Determine the (X, Y) coordinate at the center of the cell enclosing the given text.  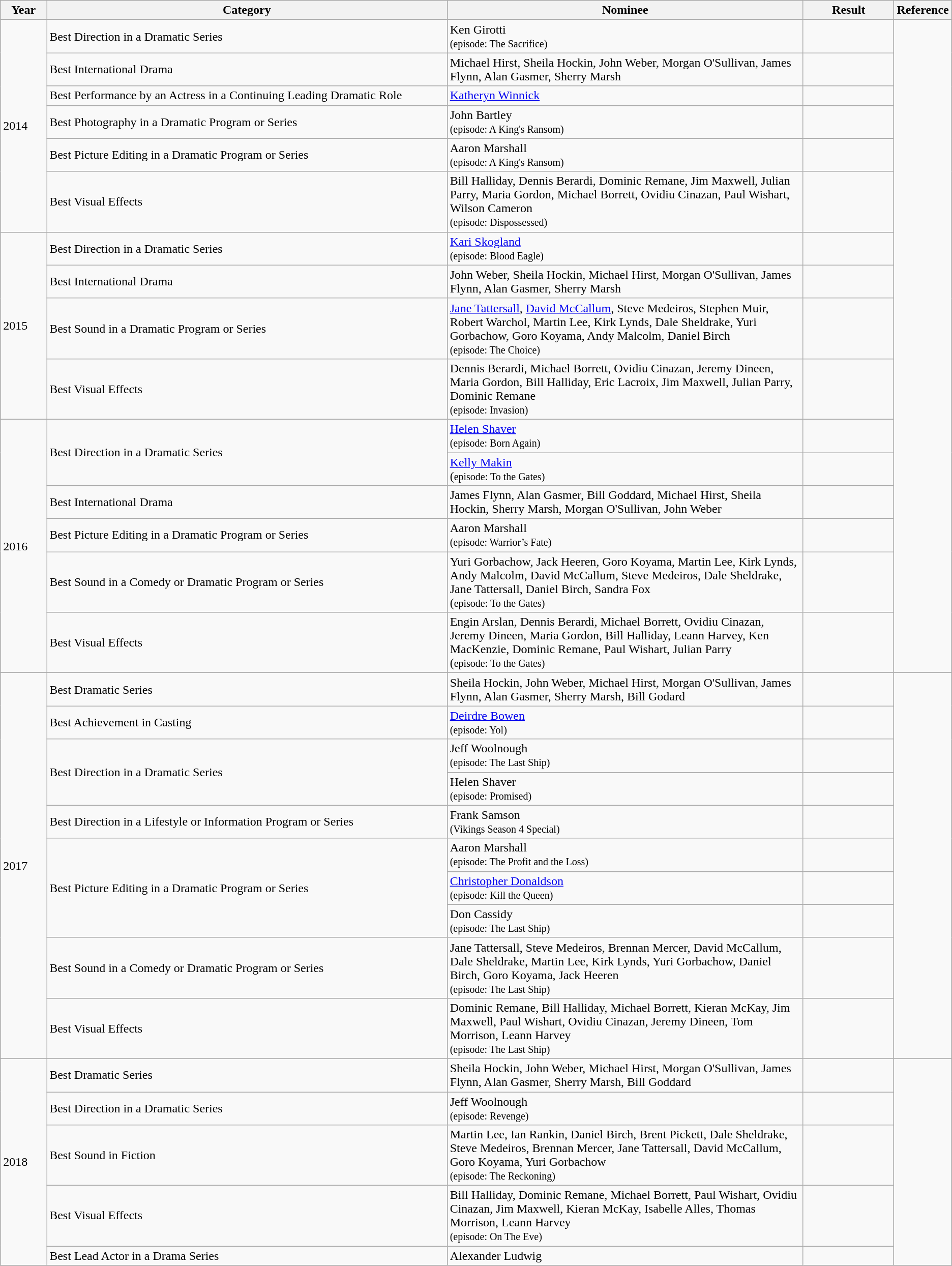
Ken Girotti(episode: The Sacrifice) (625, 37)
Michael Hirst, Sheila Hockin, John Weber, Morgan O'Sullivan, James Flynn, Alan Gasmer, Sherry Marsh (625, 69)
Aaron Marshall(episode: The Profit and the Loss) (625, 855)
2018 (23, 1162)
Sheila Hockin, John Weber, Michael Hirst, Morgan O'Sullivan, James Flynn, Alan Gasmer, Sherry Marsh, Bill Goddard (625, 1075)
Jeff Woolnough(episode: The Last Ship) (625, 756)
Best Lead Actor in a Drama Series (247, 1256)
Best Performance by an Actress in a Continuing Leading Dramatic Role (247, 96)
2017 (23, 866)
Best Achievement in Casting (247, 722)
2014 (23, 126)
Reference (923, 10)
Helen Shaver(episode: Promised) (625, 788)
2016 (23, 546)
Kari Skogland(episode: Blood Eagle) (625, 248)
Helen Shaver(episode: Born Again) (625, 435)
2015 (23, 326)
Frank Samson(Vikings Season 4 Special) (625, 822)
Best Direction in a Lifestyle or Information Program or Series (247, 822)
Deirdre Bowen(episode: Yol) (625, 722)
John Bartley(episode: A King's Ransom) (625, 122)
John Weber, Sheila Hockin, Michael Hirst, Morgan O'Sullivan, James Flynn, Alan Gasmer, Sherry Marsh (625, 282)
Year (23, 10)
Kelly Makin(episode: To the Gates) (625, 469)
James Flynn, Alan Gasmer, Bill Goddard, Michael Hirst, Sheila Hockin, Sherry Marsh, Morgan O'Sullivan, John Weber (625, 503)
Sheila Hockin, John Weber, Michael Hirst, Morgan O'Sullivan, James Flynn, Alan Gasmer, Sherry Marsh, Bill Godard (625, 690)
Best Sound in a Dramatic Program or Series (247, 329)
Category (247, 10)
Nominee (625, 10)
Alexander Ludwig (625, 1256)
Aaron Marshall(episode: A King's Ransom) (625, 155)
Best Sound in Fiction (247, 1156)
Christopher Donaldson(episode: Kill the Queen) (625, 888)
Aaron Marshall(episode: Warrior’s Fate) (625, 535)
Best Photography in a Dramatic Program or Series (247, 122)
Don Cassidy(episode: The Last Ship) (625, 921)
Katheryn Winnick (625, 96)
Result (848, 10)
Jeff Woolnough(episode: Revenge) (625, 1108)
